Find where the given text appears and provide that cell's center as (X, Y) coordinate. 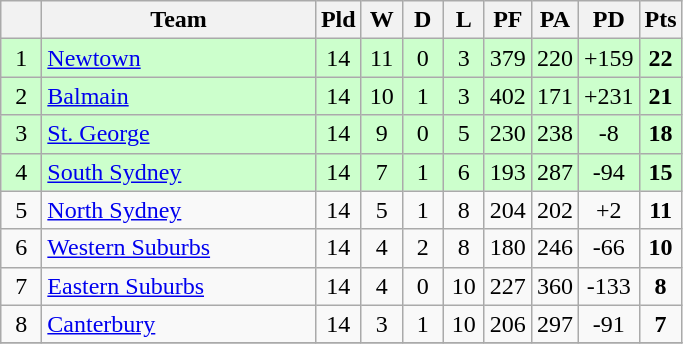
Canterbury (179, 324)
220 (554, 58)
-94 (608, 172)
-133 (608, 286)
227 (508, 286)
-91 (608, 324)
238 (554, 134)
Balmain (179, 96)
PD (608, 20)
PF (508, 20)
+159 (608, 58)
21 (660, 96)
-8 (608, 134)
North Sydney (179, 210)
206 (508, 324)
D (422, 20)
379 (508, 58)
St. George (179, 134)
South Sydney (179, 172)
297 (554, 324)
W (382, 20)
360 (554, 286)
Team (179, 20)
15 (660, 172)
PA (554, 20)
287 (554, 172)
Eastern Suburbs (179, 286)
-66 (608, 248)
Western Suburbs (179, 248)
202 (554, 210)
L (464, 20)
204 (508, 210)
402 (508, 96)
180 (508, 248)
Pld (338, 20)
18 (660, 134)
+2 (608, 210)
9 (382, 134)
+231 (608, 96)
230 (508, 134)
Pts (660, 20)
171 (554, 96)
246 (554, 248)
Newtown (179, 58)
22 (660, 58)
193 (508, 172)
